From the cell containing the given text, extract its center point as (X, Y) coordinate. 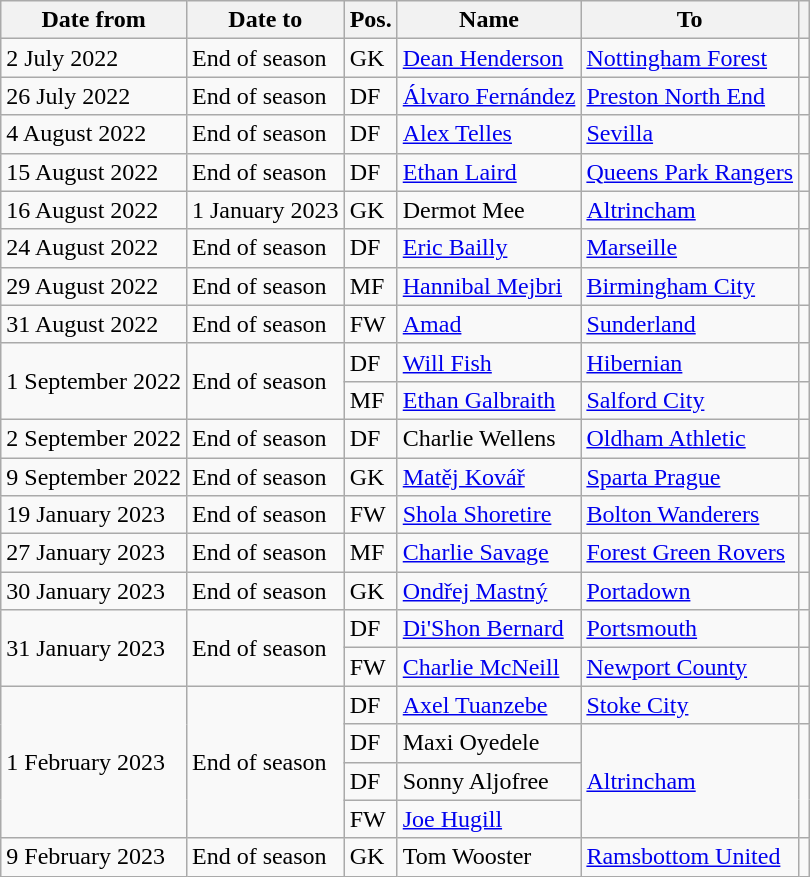
Pos. (370, 20)
Portadown (690, 591)
9 February 2023 (94, 857)
Portsmouth (690, 629)
9 September 2022 (94, 477)
Ethan Galbraith (489, 400)
Tom Wooster (489, 857)
Shola Shoretire (489, 515)
Matěj Kovář (489, 477)
Dermot Mee (489, 210)
Oldham Athletic (690, 438)
Date to (265, 20)
Sunderland (690, 324)
Álvaro Fernández (489, 96)
Charlie Savage (489, 553)
Date from (94, 20)
Di'Shon Bernard (489, 629)
31 January 2023 (94, 648)
Sevilla (690, 134)
29 August 2022 (94, 286)
Joe Hugill (489, 819)
31 August 2022 (94, 324)
24 August 2022 (94, 248)
Bolton Wanderers (690, 515)
1 February 2023 (94, 762)
26 July 2022 (94, 96)
Name (489, 20)
Eric Bailly (489, 248)
16 August 2022 (94, 210)
Sonny Aljofree (489, 781)
Forest Green Rovers (690, 553)
27 January 2023 (94, 553)
19 January 2023 (94, 515)
Salford City (690, 400)
Nottingham Forest (690, 58)
Alex Telles (489, 134)
Will Fish (489, 362)
2 July 2022 (94, 58)
1 September 2022 (94, 381)
Charlie McNeill (489, 667)
Dean Henderson (489, 58)
Ethan Laird (489, 172)
1 January 2023 (265, 210)
Hannibal Mejbri (489, 286)
2 September 2022 (94, 438)
Stoke City (690, 705)
Birmingham City (690, 286)
Hibernian (690, 362)
Amad (489, 324)
Queens Park Rangers (690, 172)
Preston North End (690, 96)
30 January 2023 (94, 591)
15 August 2022 (94, 172)
Charlie Wellens (489, 438)
Axel Tuanzebe (489, 705)
4 August 2022 (94, 134)
Ondřej Mastný (489, 591)
To (690, 20)
Maxi Oyedele (489, 743)
Marseille (690, 248)
Ramsbottom United (690, 857)
Newport County (690, 667)
Sparta Prague (690, 477)
